Search for the cell housing the specified text and yield its (X, Y) center coordinate. 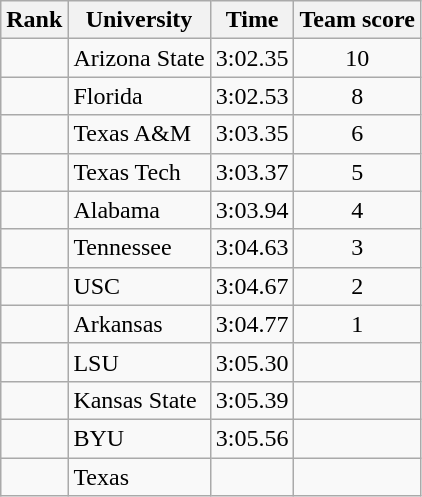
1 (357, 324)
Texas A&M (139, 134)
USC (139, 286)
BYU (139, 438)
3:02.35 (252, 58)
LSU (139, 362)
University (139, 20)
Time (252, 20)
Arizona State (139, 58)
Texas Tech (139, 172)
Arkansas (139, 324)
3:05.56 (252, 438)
Team score (357, 20)
3:05.39 (252, 400)
3:04.63 (252, 248)
Florida (139, 96)
3:03.94 (252, 210)
2 (357, 286)
6 (357, 134)
3 (357, 248)
Kansas State (139, 400)
10 (357, 58)
Texas (139, 477)
3:03.35 (252, 134)
Rank (34, 20)
3:03.37 (252, 172)
8 (357, 96)
Tennessee (139, 248)
4 (357, 210)
3:04.67 (252, 286)
3:05.30 (252, 362)
Alabama (139, 210)
3:02.53 (252, 96)
3:04.77 (252, 324)
5 (357, 172)
